Detect which cell encompasses the target text, then output its (X, Y) center coordinate. 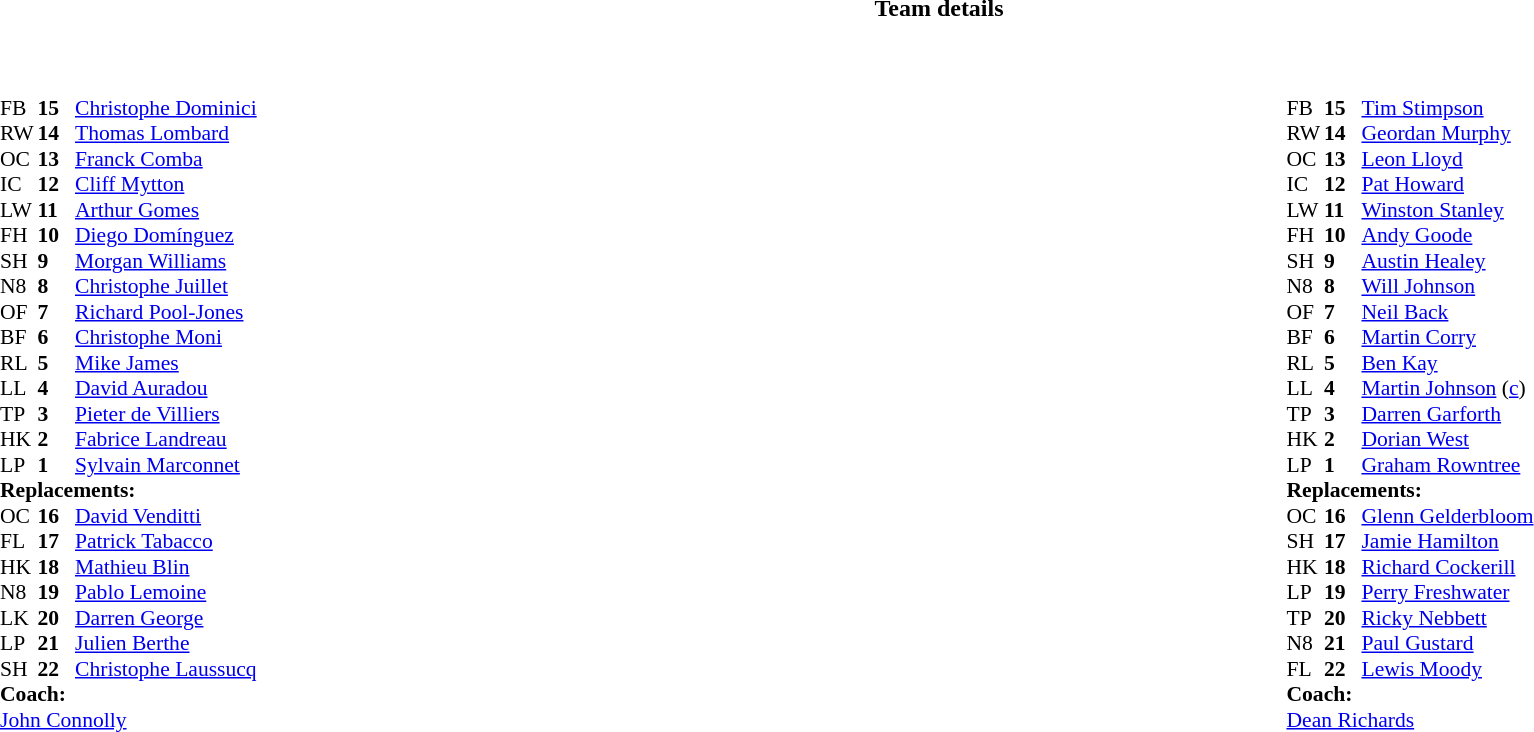
Darren George (166, 618)
Martin Corry (1447, 337)
Thomas Lombard (166, 133)
Leon Lloyd (1447, 159)
Jamie Hamilton (1447, 541)
Mike James (166, 363)
Glenn Gelderbloom (1447, 516)
Will Johnson (1447, 287)
Pablo Lemoine (166, 593)
Cliff Mytton (166, 185)
Diego Domínguez (166, 235)
Richard Cockerill (1447, 567)
Ben Kay (1447, 363)
Christophe Moni (166, 337)
Christophe Laussucq (166, 669)
Paul Gustard (1447, 643)
Pat Howard (1447, 185)
Martin Johnson (c) (1447, 389)
Julien Berthe (166, 643)
Fabrice Landreau (166, 439)
LK (19, 618)
Andy Goode (1447, 235)
Darren Garforth (1447, 414)
David Venditti (166, 516)
Mathieu Blin (166, 567)
Lewis Moody (1447, 669)
Neil Back (1447, 312)
Sylvain Marconnet (166, 465)
Christophe Dominici (166, 108)
Graham Rowntree (1447, 465)
Arthur Gomes (166, 210)
Ricky Nebbett (1447, 618)
Winston Stanley (1447, 210)
David Auradou (166, 389)
Austin Healey (1447, 261)
Morgan Williams (166, 261)
Franck Comba (166, 159)
Geordan Murphy (1447, 133)
Dorian West (1447, 439)
Perry Freshwater (1447, 593)
Tim Stimpson (1447, 108)
Patrick Tabacco (166, 541)
Christophe Juillet (166, 287)
Richard Pool-Jones (166, 312)
Pieter de Villiers (166, 414)
